Identify which cell holds the provided text, then report its (X, Y) central coordinate. 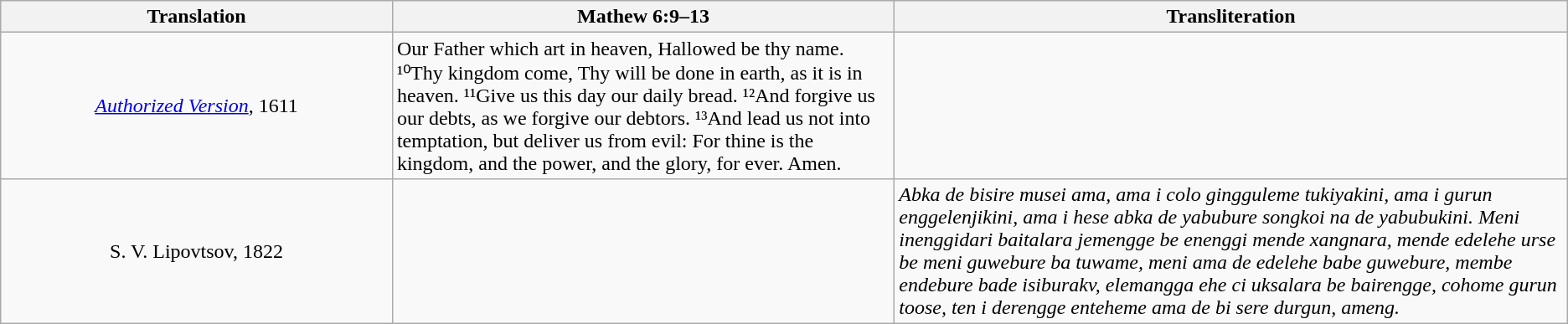
S. V. Lipovtsov, 1822 (197, 251)
Transliteration (1231, 17)
Authorized Version, 1611 (197, 105)
Translation (197, 17)
Mathew 6:9–13 (643, 17)
